Provide the [X, Y] coordinate of the cell's center where the given text is located.  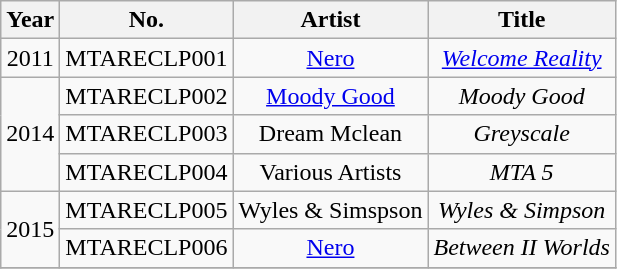
2014 [30, 134]
Various Artists [330, 172]
MTARECLP002 [146, 96]
MTARECLP001 [146, 58]
Wyles & Simspson [330, 210]
MTARECLP004 [146, 172]
MTA 5 [522, 172]
Year [30, 20]
Wyles & Simpson [522, 210]
2011 [30, 58]
2015 [30, 229]
Greyscale [522, 134]
Welcome Reality [522, 58]
Dream Mclean [330, 134]
MTARECLP006 [146, 248]
MTARECLP005 [146, 210]
MTARECLP003 [146, 134]
Between II Worlds [522, 248]
Artist [330, 20]
Title [522, 20]
No. [146, 20]
